Scan for the cell matching the given text and deliver its (X, Y) coordinate at center. 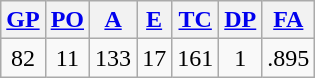
DP (240, 20)
FA (288, 20)
1 (240, 58)
GP (23, 20)
TC (196, 20)
11 (67, 58)
17 (154, 58)
133 (114, 58)
PO (67, 20)
82 (23, 58)
E (154, 20)
.895 (288, 58)
161 (196, 58)
A (114, 20)
